Scan for the cell matching the given text and deliver its [x, y] coordinate at center. 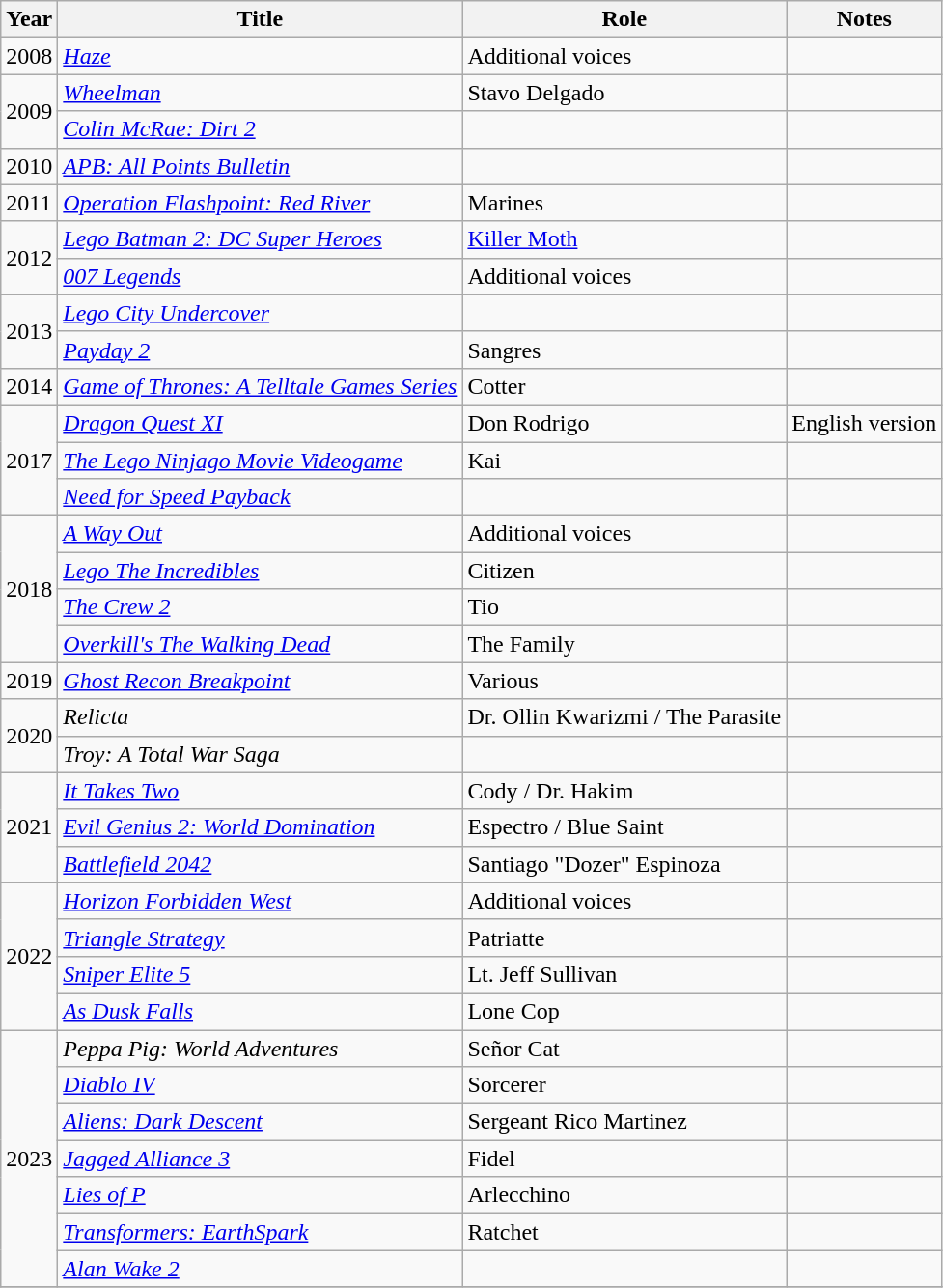
Cotter [624, 386]
As Dusk Falls [261, 1011]
Role [624, 19]
Sangres [624, 350]
Ratchet [624, 1232]
Payday 2 [261, 350]
Lt. Jeff Sullivan [624, 974]
Relicta [261, 717]
Lego The Incredibles [261, 571]
Stavo Delgado [624, 93]
Need for Speed Payback [261, 497]
Citizen [624, 571]
Various [624, 681]
Game of Thrones: A Telltale Games Series [261, 386]
2017 [29, 460]
Sorcerer [624, 1085]
Ghost Recon Breakpoint [261, 681]
Jagged Alliance 3 [261, 1159]
2020 [29, 736]
Wheelman [261, 93]
Dragon Quest XI [261, 423]
2011 [29, 203]
Overkill's The Walking Dead [261, 644]
Sergeant Rico Martinez [624, 1122]
Lego City Undercover [261, 313]
Dr. Ollin Kwarizmi / The Parasite [624, 717]
English version [865, 423]
Operation Flashpoint: Red River [261, 203]
Horizon Forbidden West [261, 901]
Title [261, 19]
A Way Out [261, 534]
Fidel [624, 1159]
2018 [29, 589]
Lone Cop [624, 1011]
Don Rodrigo [624, 423]
Tio [624, 607]
Cody / Dr. Hakim [624, 791]
Troy: A Total War Saga [261, 754]
Santiago "Dozer" Espinoza [624, 864]
2023 [29, 1158]
Haze [261, 56]
Peppa Pig: World Adventures [261, 1048]
The Lego Ninjago Movie Videogame [261, 461]
Lego Batman 2: DC Super Heroes [261, 239]
2013 [29, 331]
It Takes Two [261, 791]
Triangle Strategy [261, 938]
Patriatte [624, 938]
2010 [29, 166]
2012 [29, 258]
Marines [624, 203]
Lies of P [261, 1195]
Sniper Elite 5 [261, 974]
Evil Genius 2: World Domination [261, 827]
Diablo IV [261, 1085]
Señor Cat [624, 1048]
Battlefield 2042 [261, 864]
Colin McRae: Dirt 2 [261, 129]
APB: All Points Bulletin [261, 166]
Aliens: Dark Descent [261, 1122]
Notes [865, 19]
2014 [29, 386]
The Family [624, 644]
2008 [29, 56]
2022 [29, 956]
2019 [29, 681]
Transformers: EarthSpark [261, 1232]
Kai [624, 461]
2021 [29, 827]
Espectro / Blue Saint [624, 827]
Arlecchino [624, 1195]
Alan Wake 2 [261, 1269]
2009 [29, 111]
Year [29, 19]
007 Legends [261, 276]
Killer Moth [624, 239]
The Crew 2 [261, 607]
